For the text-containing cell, return its midpoint in (x, y) coordinate format. 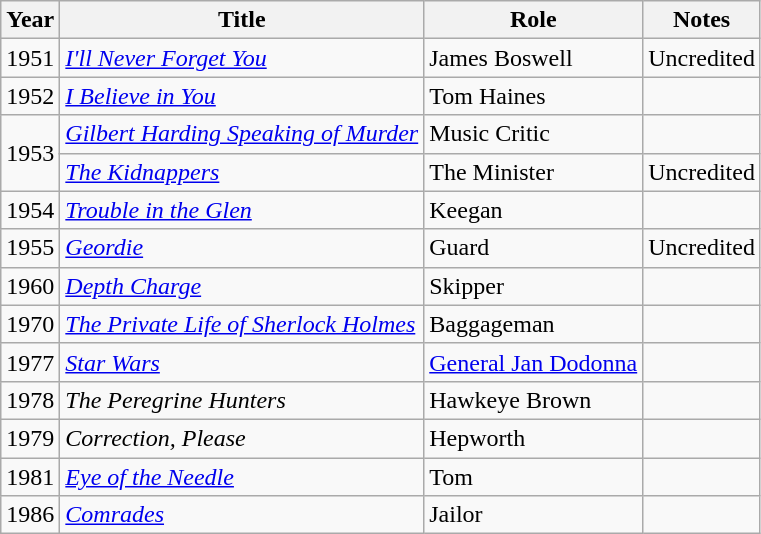
1978 (30, 400)
James Boswell (534, 58)
1977 (30, 362)
I'll Never Forget You (242, 58)
1979 (30, 438)
1960 (30, 286)
Comrades (242, 515)
Hepworth (534, 438)
Star Wars (242, 362)
The Kidnappers (242, 172)
Depth Charge (242, 286)
1954 (30, 210)
1953 (30, 153)
Music Critic (534, 134)
The Minister (534, 172)
1955 (30, 248)
Jailor (534, 515)
The Peregrine Hunters (242, 400)
Title (242, 20)
The Private Life of Sherlock Holmes (242, 324)
Eye of the Needle (242, 477)
Role (534, 20)
I Believe in You (242, 96)
1986 (30, 515)
Baggageman (534, 324)
1981 (30, 477)
Gilbert Harding Speaking of Murder (242, 134)
Trouble in the Glen (242, 210)
1970 (30, 324)
General Jan Dodonna (534, 362)
Notes (702, 20)
Geordie (242, 248)
Correction, Please (242, 438)
Year (30, 20)
1951 (30, 58)
Guard (534, 248)
Hawkeye Brown (534, 400)
Tom Haines (534, 96)
Skipper (534, 286)
Keegan (534, 210)
Tom (534, 477)
1952 (30, 96)
